Determine the [x, y] coordinate at the center of the cell enclosing the given text.  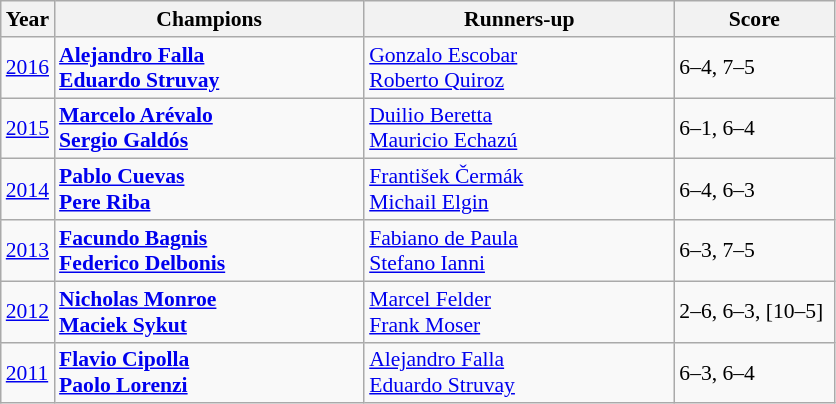
2013 [28, 250]
2015 [28, 128]
Fabiano de Paula Stefano Ianni [519, 250]
6–3, 7–5 [754, 250]
6–1, 6–4 [754, 128]
František Čermák Michail Elgin [519, 190]
2012 [28, 312]
Gonzalo Escobar Roberto Quiroz [519, 68]
Duilio Beretta Mauricio Echazú [519, 128]
2014 [28, 190]
Flavio Cipolla Paolo Lorenzi [209, 372]
Marcel Felder Frank Moser [519, 312]
Nicholas Monroe Maciek Sykut [209, 312]
Pablo Cuevas Pere Riba [209, 190]
Facundo Bagnis Federico Delbonis [209, 250]
6–4, 7–5 [754, 68]
6–4, 6–3 [754, 190]
Score [754, 19]
6–3, 6–4 [754, 372]
2016 [28, 68]
2–6, 6–3, [10–5] [754, 312]
Runners-up [519, 19]
Marcelo Arévalo Sergio Galdós [209, 128]
2011 [28, 372]
Champions [209, 19]
Year [28, 19]
